Output the (X, Y) coordinate of the center of the cell containing the given text.  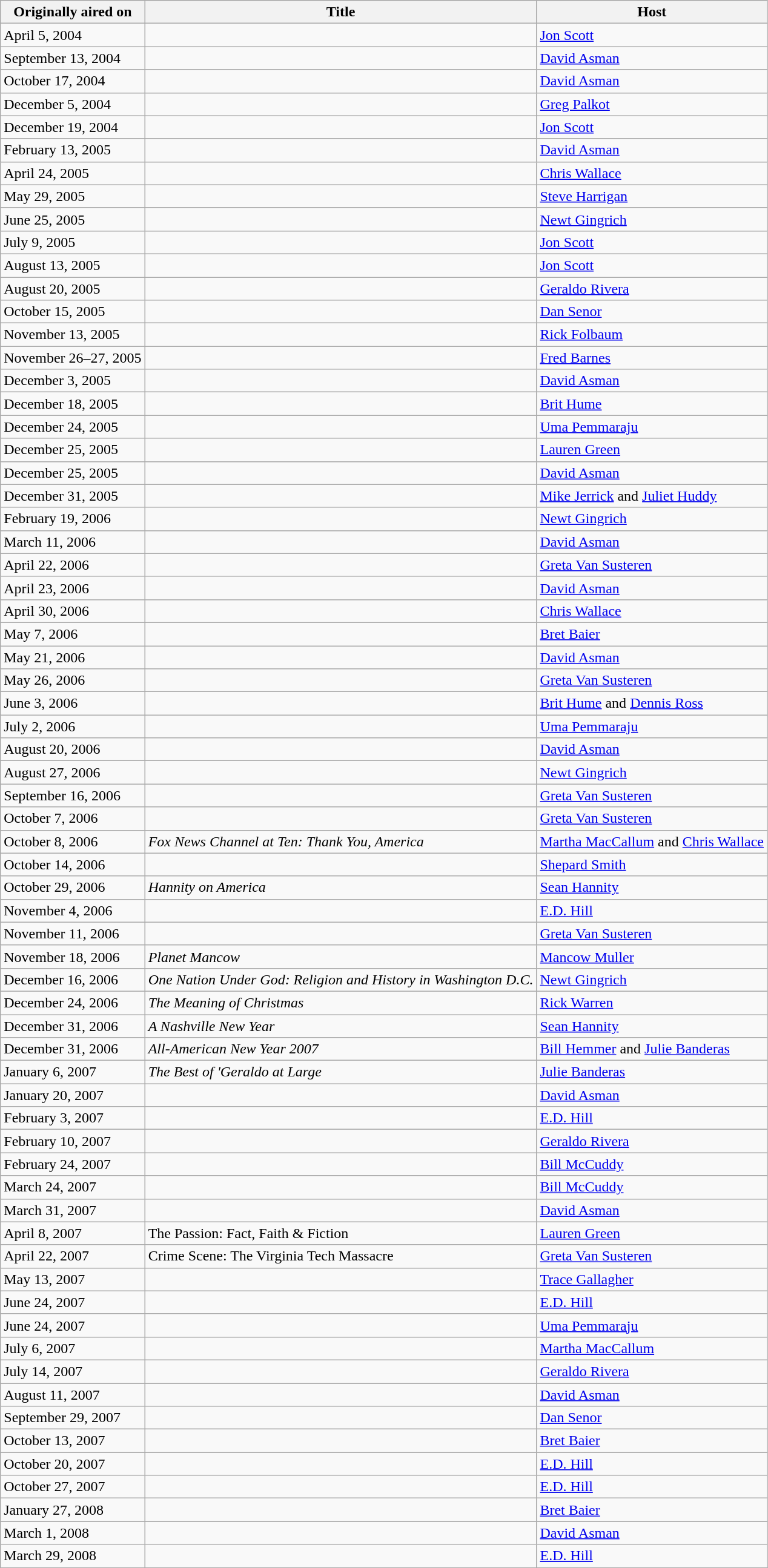
July 9, 2005 (73, 242)
Trace Gallagher (652, 1279)
March 11, 2006 (73, 542)
May 26, 2006 (73, 680)
August 11, 2007 (73, 1394)
Brit Hume (652, 404)
Mike Jerrick and Juliet Huddy (652, 496)
April 23, 2006 (73, 588)
Rick Warren (652, 1003)
January 20, 2007 (73, 1095)
October 20, 2007 (73, 1464)
March 1, 2008 (73, 1533)
October 13, 2007 (73, 1441)
Martha MacCallum and Chris Wallace (652, 842)
Rick Folbaum (652, 335)
January 27, 2008 (73, 1510)
June 3, 2006 (73, 703)
August 20, 2005 (73, 289)
December 24, 2006 (73, 1003)
October 29, 2006 (73, 888)
February 13, 2005 (73, 150)
August 13, 2005 (73, 265)
April 22, 2006 (73, 565)
October 17, 2004 (73, 81)
December 3, 2005 (73, 381)
February 10, 2007 (73, 1141)
Steve Harrigan (652, 196)
October 15, 2005 (73, 312)
Hannity on America (340, 888)
November 11, 2006 (73, 934)
March 31, 2007 (73, 1210)
July 2, 2006 (73, 726)
April 22, 2007 (73, 1256)
December 18, 2005 (73, 404)
August 20, 2006 (73, 749)
Bill Hemmer and Julie Banderas (652, 1049)
October 8, 2006 (73, 842)
October 27, 2007 (73, 1487)
Fox News Channel at Ten: Thank You, America (340, 842)
February 3, 2007 (73, 1118)
The Passion: Fact, Faith & Fiction (340, 1233)
Host (652, 12)
May 13, 2007 (73, 1279)
June 25, 2005 (73, 219)
March 29, 2008 (73, 1556)
August 27, 2006 (73, 772)
Mancow Muller (652, 957)
February 24, 2007 (73, 1164)
Fred Barnes (652, 358)
July 14, 2007 (73, 1371)
December 5, 2004 (73, 104)
December 24, 2005 (73, 427)
May 21, 2006 (73, 657)
Brit Hume and Dennis Ross (652, 703)
April 5, 2004 (73, 35)
The Meaning of Christmas (340, 1003)
Title (340, 12)
September 13, 2004 (73, 58)
September 29, 2007 (73, 1418)
January 6, 2007 (73, 1072)
July 6, 2007 (73, 1348)
February 19, 2006 (73, 519)
April 30, 2006 (73, 611)
Shepard Smith (652, 865)
December 19, 2004 (73, 127)
March 24, 2007 (73, 1187)
Martha MacCallum (652, 1348)
September 16, 2006 (73, 796)
All-American New Year 2007 (340, 1049)
April 8, 2007 (73, 1233)
Crime Scene: The Virginia Tech Massacre (340, 1256)
December 16, 2006 (73, 980)
A Nashville New Year (340, 1026)
April 24, 2005 (73, 173)
Planet Mancow (340, 957)
December 31, 2005 (73, 496)
Greg Palkot (652, 104)
May 29, 2005 (73, 196)
One Nation Under God: Religion and History in Washington D.C. (340, 980)
October 7, 2006 (73, 819)
Originally aired on (73, 12)
October 14, 2006 (73, 865)
The Best of 'Geraldo at Large (340, 1072)
November 4, 2006 (73, 911)
November 26–27, 2005 (73, 358)
November 13, 2005 (73, 335)
Julie Banderas (652, 1072)
November 18, 2006 (73, 957)
May 7, 2006 (73, 634)
